Search for the cell housing the specified text and yield its (X, Y) center coordinate. 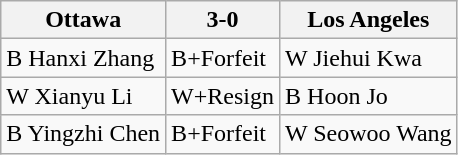
W Xianyu Li (84, 96)
W Seowoo Wang (369, 134)
B Yingzhi Chen (84, 134)
W+Resign (223, 96)
B Hanxi Zhang (84, 58)
Los Angeles (369, 20)
W Jiehui Kwa (369, 58)
3-0 (223, 20)
B Hoon Jo (369, 96)
Ottawa (84, 20)
